Identify which cell holds the provided text, then report its [X, Y] central coordinate. 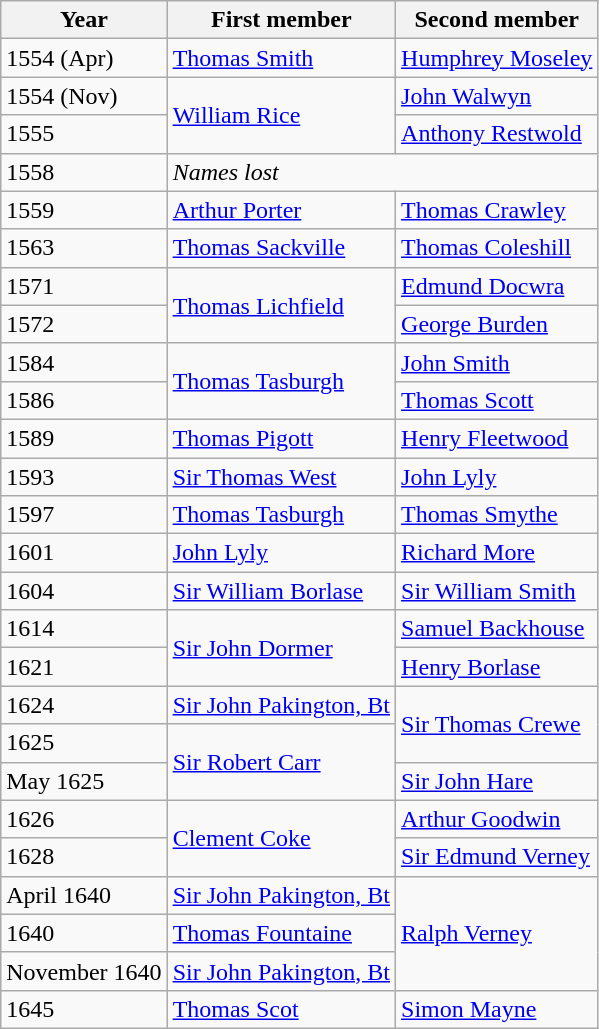
1554 (Nov) [84, 96]
1628 [84, 857]
1586 [84, 400]
William Rice [281, 115]
Thomas Smythe [497, 515]
Sir Edmund Verney [497, 857]
George Burden [497, 324]
Thomas Coleshill [497, 248]
Thomas Smith [281, 58]
Sir Thomas Crewe [497, 724]
Thomas Sackville [281, 248]
First member [281, 20]
May 1625 [84, 781]
Ralph Verney [497, 933]
1558 [84, 172]
Richard More [497, 553]
1614 [84, 629]
Arthur Goodwin [497, 819]
Sir Robert Carr [281, 762]
Thomas Lichfield [281, 305]
Simon Mayne [497, 1009]
1645 [84, 1009]
1563 [84, 248]
Sir William Smith [497, 591]
Thomas Scott [497, 400]
Names lost [382, 172]
Sir John Hare [497, 781]
1559 [84, 210]
1604 [84, 591]
Anthony Restwold [497, 134]
John Smith [497, 362]
1597 [84, 515]
Arthur Porter [281, 210]
Second member [497, 20]
1589 [84, 438]
John Walwyn [497, 96]
Samuel Backhouse [497, 629]
Thomas Scot [281, 1009]
Thomas Pigott [281, 438]
1601 [84, 553]
Henry Fleetwood [497, 438]
1624 [84, 705]
Sir Thomas West [281, 477]
Henry Borlase [497, 667]
1555 [84, 134]
Humphrey Moseley [497, 58]
November 1640 [84, 971]
1584 [84, 362]
Sir William Borlase [281, 591]
Clement Coke [281, 838]
1625 [84, 743]
Sir John Dormer [281, 648]
1640 [84, 933]
1593 [84, 477]
Thomas Crawley [497, 210]
1572 [84, 324]
Edmund Docwra [497, 286]
1554 (Apr) [84, 58]
1626 [84, 819]
1621 [84, 667]
Thomas Fountaine [281, 933]
Year [84, 20]
1571 [84, 286]
April 1640 [84, 895]
